Output the [X, Y] coordinate of the center of the cell containing the given text.  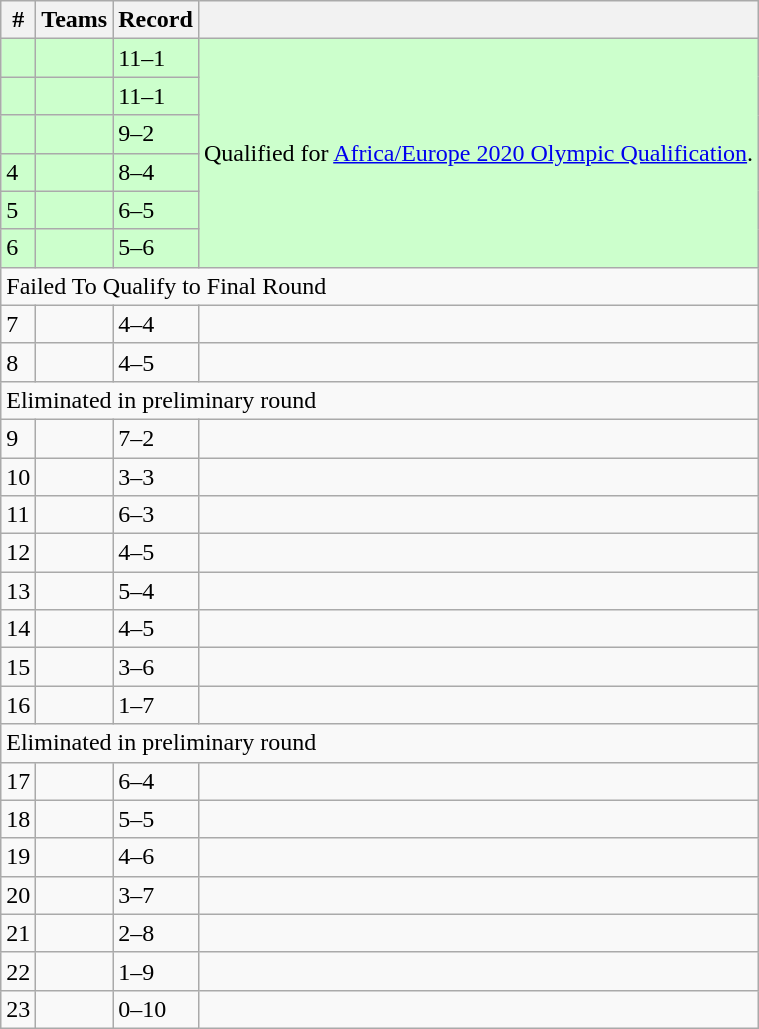
14 [18, 629]
3–7 [156, 895]
6 [18, 248]
5–5 [156, 819]
15 [18, 667]
1–7 [156, 705]
13 [18, 591]
6–3 [156, 515]
16 [18, 705]
7–2 [156, 438]
0–10 [156, 1009]
7 [18, 324]
22 [18, 971]
8 [18, 362]
3–6 [156, 667]
6–5 [156, 210]
17 [18, 781]
18 [18, 819]
# [18, 20]
1–9 [156, 971]
3–3 [156, 477]
Qualified for Africa/Europe 2020 Olympic Qualification. [478, 153]
9–2 [156, 134]
4–6 [156, 857]
2–8 [156, 933]
10 [18, 477]
21 [18, 933]
12 [18, 553]
20 [18, 895]
6–4 [156, 781]
4 [18, 172]
Teams [74, 20]
Record [156, 20]
5–6 [156, 248]
19 [18, 857]
Failed To Qualify to Final Round [380, 286]
23 [18, 1009]
11 [18, 515]
9 [18, 438]
8–4 [156, 172]
4–4 [156, 324]
5–4 [156, 591]
5 [18, 210]
